Return (x, y) of the center of cell containing provided text 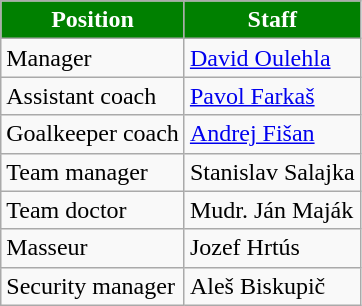
Team doctor (93, 210)
Position (93, 20)
Jozef Hrtús (272, 248)
Security manager (93, 286)
Stanislav Salajka (272, 172)
Manager (93, 58)
Pavol Farkaš (272, 96)
Goalkeeper coach (93, 134)
David Oulehla (272, 58)
Aleš Biskupič (272, 286)
Mudr. Ján Maják (272, 210)
Andrej Fišan (272, 134)
Team manager (93, 172)
Masseur (93, 248)
Assistant coach (93, 96)
Staff (272, 20)
